Identify which cell holds the provided text, then report its [X, Y] central coordinate. 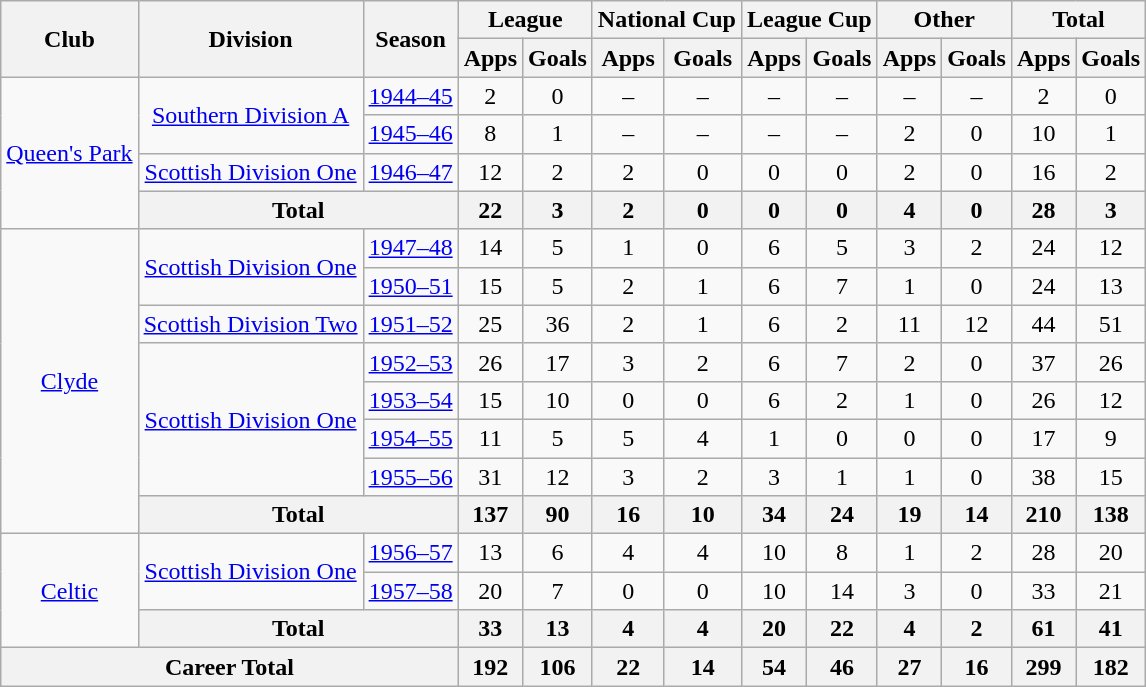
137 [490, 515]
1946–47 [410, 172]
61 [1043, 629]
League Cup [809, 20]
44 [1043, 324]
19 [909, 515]
1944–45 [410, 96]
90 [558, 515]
31 [490, 477]
1945–46 [410, 134]
299 [1043, 667]
38 [1043, 477]
1952–53 [410, 362]
138 [1111, 515]
36 [558, 324]
League [525, 20]
1956–57 [410, 553]
Queen's Park [70, 153]
182 [1111, 667]
Career Total [230, 667]
1950–51 [410, 286]
Club [70, 39]
Other [944, 20]
1957–58 [410, 591]
1954–55 [410, 438]
51 [1111, 324]
Division [250, 39]
25 [490, 324]
Southern Division A [250, 115]
27 [909, 667]
Clyde [70, 381]
1947–48 [410, 248]
Scottish Division Two [250, 324]
21 [1111, 591]
9 [1111, 438]
54 [774, 667]
1953–54 [410, 400]
106 [558, 667]
National Cup [666, 20]
192 [490, 667]
Season [410, 39]
34 [774, 515]
Celtic [70, 591]
1955–56 [410, 477]
46 [842, 667]
210 [1043, 515]
37 [1043, 362]
41 [1111, 629]
1951–52 [410, 324]
